Detect which cell encompasses the target text, then output its (X, Y) center coordinate. 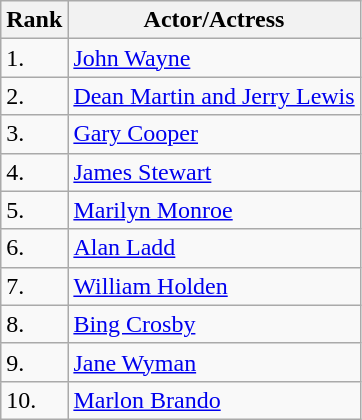
Marlon Brando (214, 400)
10. (34, 400)
Dean Martin and Jerry Lewis (214, 96)
8. (34, 324)
Rank (34, 20)
2. (34, 96)
7. (34, 286)
Jane Wyman (214, 362)
Marilyn Monroe (214, 210)
James Stewart (214, 172)
6. (34, 248)
William Holden (214, 286)
4. (34, 172)
Gary Cooper (214, 134)
Alan Ladd (214, 248)
3. (34, 134)
1. (34, 58)
5. (34, 210)
Bing Crosby (214, 324)
John Wayne (214, 58)
Actor/Actress (214, 20)
9. (34, 362)
